From the cell containing the given text, extract its center point as (X, Y) coordinate. 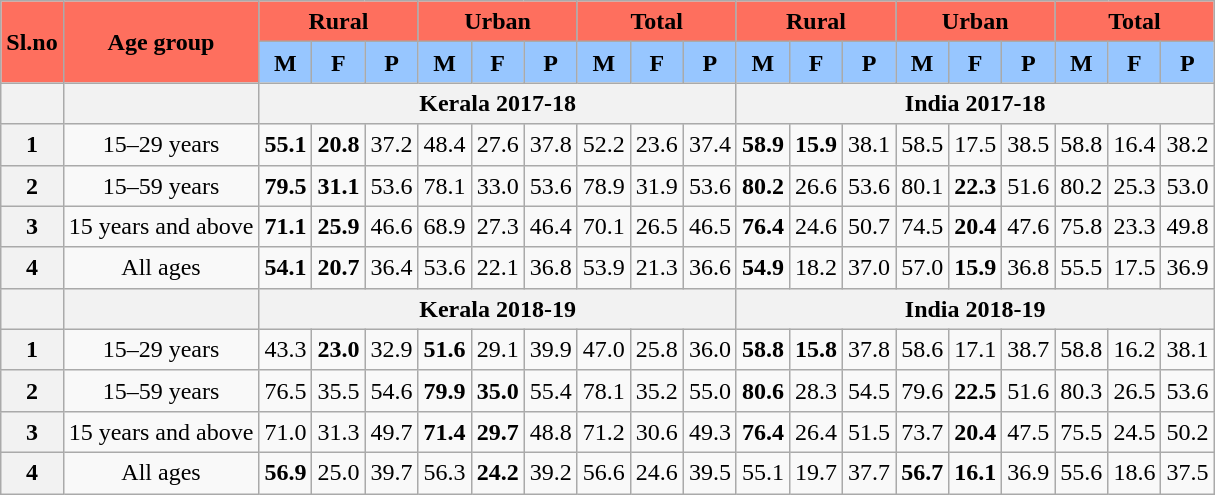
25.9 (338, 226)
22.3 (976, 186)
24.2 (498, 472)
80.6 (762, 390)
30.6 (656, 432)
49.3 (710, 432)
37.0 (870, 268)
20.8 (338, 144)
33.0 (498, 186)
39.7 (392, 472)
80.1 (922, 186)
38.7 (1028, 350)
23.6 (656, 144)
39.9 (550, 350)
58.6 (922, 350)
22.1 (498, 268)
56.6 (604, 472)
24.5 (1134, 432)
20.7 (338, 268)
75.5 (1082, 432)
56.7 (922, 472)
22.5 (976, 390)
55.5 (1082, 268)
52.2 (604, 144)
31.3 (338, 432)
26.6 (816, 186)
56.9 (286, 472)
36.6 (710, 268)
39.2 (550, 472)
35.5 (338, 390)
48.8 (550, 432)
27.6 (498, 144)
26.4 (816, 432)
25.8 (656, 350)
54.6 (392, 390)
37.7 (870, 472)
18.2 (816, 268)
50.2 (1188, 432)
38.2 (1188, 144)
71.0 (286, 432)
49.7 (392, 432)
37.4 (710, 144)
58.5 (922, 144)
35.2 (656, 390)
36.4 (392, 268)
47.6 (1028, 226)
55.4 (550, 390)
55.0 (710, 390)
47.5 (1028, 432)
74.5 (922, 226)
35.0 (498, 390)
39.5 (710, 472)
58.9 (762, 144)
54.9 (762, 268)
76.5 (286, 390)
Age group (161, 42)
29.1 (498, 350)
78.9 (604, 186)
27.3 (498, 226)
70.1 (604, 226)
56.3 (444, 472)
Sl.no (32, 42)
16.1 (976, 472)
18.6 (1134, 472)
79.9 (444, 390)
31.9 (656, 186)
49.8 (1188, 226)
25.3 (1134, 186)
23.0 (338, 350)
29.7 (498, 432)
50.7 (870, 226)
15.8 (816, 350)
51.5 (870, 432)
Kerala 2017-18 (498, 104)
75.8 (1082, 226)
71.4 (444, 432)
37.5 (1188, 472)
17.1 (976, 350)
46.6 (392, 226)
32.9 (392, 350)
54.5 (870, 390)
36.0 (710, 350)
31.1 (338, 186)
Kerala 2018-19 (498, 308)
India 2017-18 (975, 104)
21.3 (656, 268)
80.3 (1082, 390)
19.7 (816, 472)
57.0 (922, 268)
79.5 (286, 186)
46.4 (550, 226)
47.0 (604, 350)
38.5 (1028, 144)
16.2 (1134, 350)
16.4 (1134, 144)
68.9 (444, 226)
71.2 (604, 432)
43.3 (286, 350)
73.7 (922, 432)
23.3 (1134, 226)
48.4 (444, 144)
53.0 (1188, 186)
53.9 (604, 268)
55.6 (1082, 472)
28.3 (816, 390)
71.1 (286, 226)
79.6 (922, 390)
54.1 (286, 268)
25.0 (338, 472)
46.5 (710, 226)
37.2 (392, 144)
India 2018-19 (975, 308)
